Return (x, y) of the center of cell containing provided text 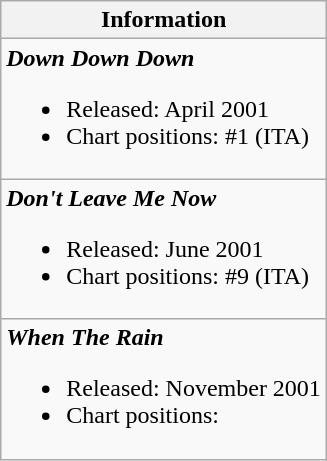
Down Down DownReleased: April 2001Chart positions: #1 (ITA) (164, 109)
When The RainReleased: November 2001Chart positions: (164, 389)
Information (164, 20)
Don't Leave Me NowReleased: June 2001Chart positions: #9 (ITA) (164, 249)
